Output the [x, y] coordinate of the center of the cell containing the given text.  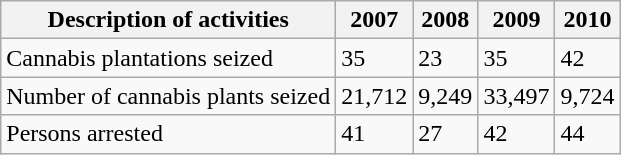
Persons arrested [168, 134]
2007 [374, 20]
2008 [446, 20]
Description of activities [168, 20]
27 [446, 134]
Number of cannabis plants seized [168, 96]
23 [446, 58]
9,724 [588, 96]
9,249 [446, 96]
33,497 [516, 96]
21,712 [374, 96]
2009 [516, 20]
44 [588, 134]
2010 [588, 20]
41 [374, 134]
Cannabis plantations seized [168, 58]
